For the text-containing cell, return its midpoint in [X, Y] coordinate format. 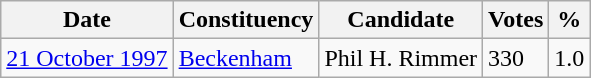
1.0 [570, 58]
Date [87, 20]
% [570, 20]
330 [516, 58]
21 October 1997 [87, 58]
Candidate [401, 20]
Phil H. Rimmer [401, 58]
Constituency [246, 20]
Beckenham [246, 58]
Votes [516, 20]
